For the text-containing cell, return its midpoint in [x, y] coordinate format. 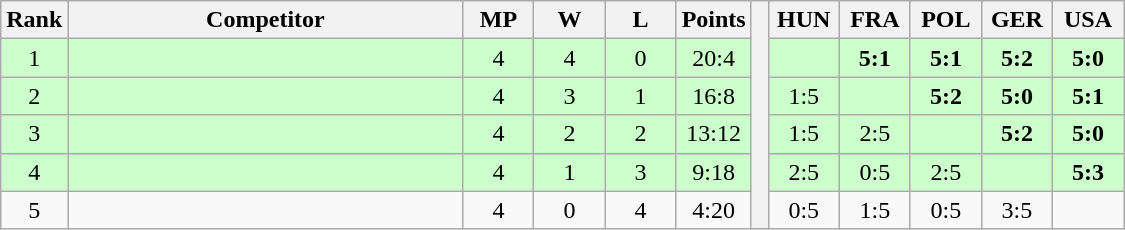
W [570, 20]
HUN [804, 20]
Competitor [266, 20]
3:5 [1016, 210]
FRA [874, 20]
5 [34, 210]
9:18 [714, 172]
USA [1088, 20]
13:12 [714, 134]
POL [946, 20]
Rank [34, 20]
16:8 [714, 96]
MP [498, 20]
L [640, 20]
5:3 [1088, 172]
4:20 [714, 210]
GER [1016, 20]
20:4 [714, 58]
Points [714, 20]
